Determine the [X, Y] coordinate at the center of the cell enclosing the given text.  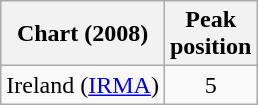
Peakposition [210, 34]
5 [210, 85]
Chart (2008) [83, 34]
Ireland (IRMA) [83, 85]
